Pinpoint the cell where the given text exists, returning its [X, Y] midpoint coordinate. 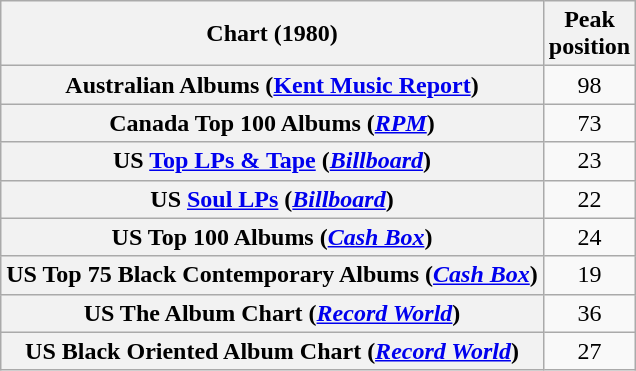
Peakposition [589, 34]
US Top 75 Black Contemporary Albums (Cash Box) [272, 275]
22 [589, 199]
US Black Oriented Album Chart (Record World) [272, 351]
24 [589, 237]
73 [589, 123]
23 [589, 161]
US Top LPs & Tape (Billboard) [272, 161]
Chart (1980) [272, 34]
19 [589, 275]
Canada Top 100 Albums (RPM) [272, 123]
Australian Albums (Kent Music Report) [272, 85]
27 [589, 351]
98 [589, 85]
US Top 100 Albums (Cash Box) [272, 237]
US Soul LPs (Billboard) [272, 199]
36 [589, 313]
US The Album Chart (Record World) [272, 313]
